Output the (X, Y) coordinate of the center of the cell containing the given text.  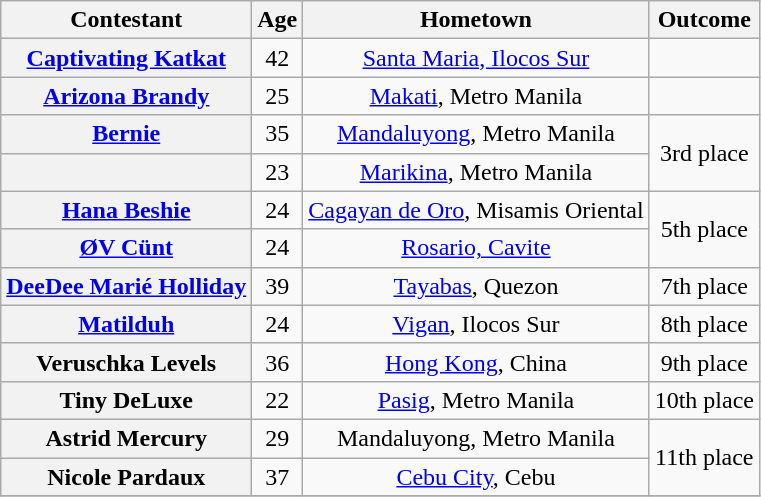
11th place (704, 457)
5th place (704, 229)
23 (278, 172)
37 (278, 477)
29 (278, 438)
Matilduh (126, 324)
DeeDee Marié Holliday (126, 286)
Outcome (704, 20)
Captivating Katkat (126, 58)
39 (278, 286)
8th place (704, 324)
35 (278, 134)
Hong Kong, China (476, 362)
Nicole Pardaux (126, 477)
Cagayan de Oro, Misamis Oriental (476, 210)
22 (278, 400)
Contestant (126, 20)
Tiny DeLuxe (126, 400)
7th place (704, 286)
Marikina, Metro Manila (476, 172)
Cebu City, Cebu (476, 477)
Arizona Brandy (126, 96)
42 (278, 58)
Hana Beshie (126, 210)
Santa Maria, Ilocos Sur (476, 58)
Hometown (476, 20)
3rd place (704, 153)
Vigan, Ilocos Sur (476, 324)
ØV Cünt (126, 248)
Bernie (126, 134)
Rosario, Cavite (476, 248)
36 (278, 362)
Tayabas, Quezon (476, 286)
Age (278, 20)
Veruschka Levels (126, 362)
25 (278, 96)
Astrid Mercury (126, 438)
10th place (704, 400)
Makati, Metro Manila (476, 96)
9th place (704, 362)
Pasig, Metro Manila (476, 400)
